Return the (X, Y) coordinate for the center point of the cell that contains the specified text.  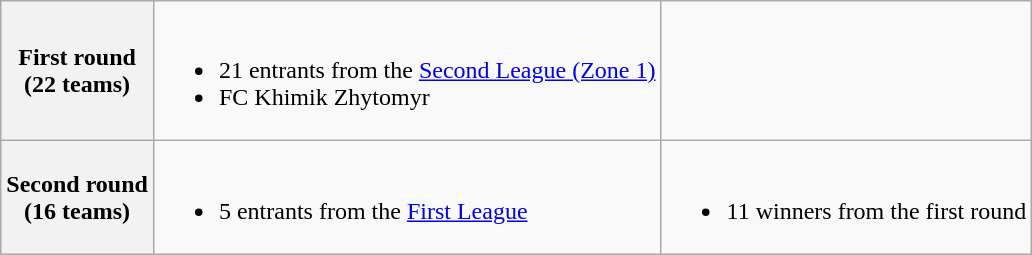
21 entrants from the Second League (Zone 1)FC Khimik Zhytomyr (407, 71)
First round (22 teams) (78, 71)
5 entrants from the First League (407, 198)
Second round (16 teams) (78, 198)
11 winners from the first round (846, 198)
